Find where the given text appears and provide that cell's center as [X, Y] coordinate. 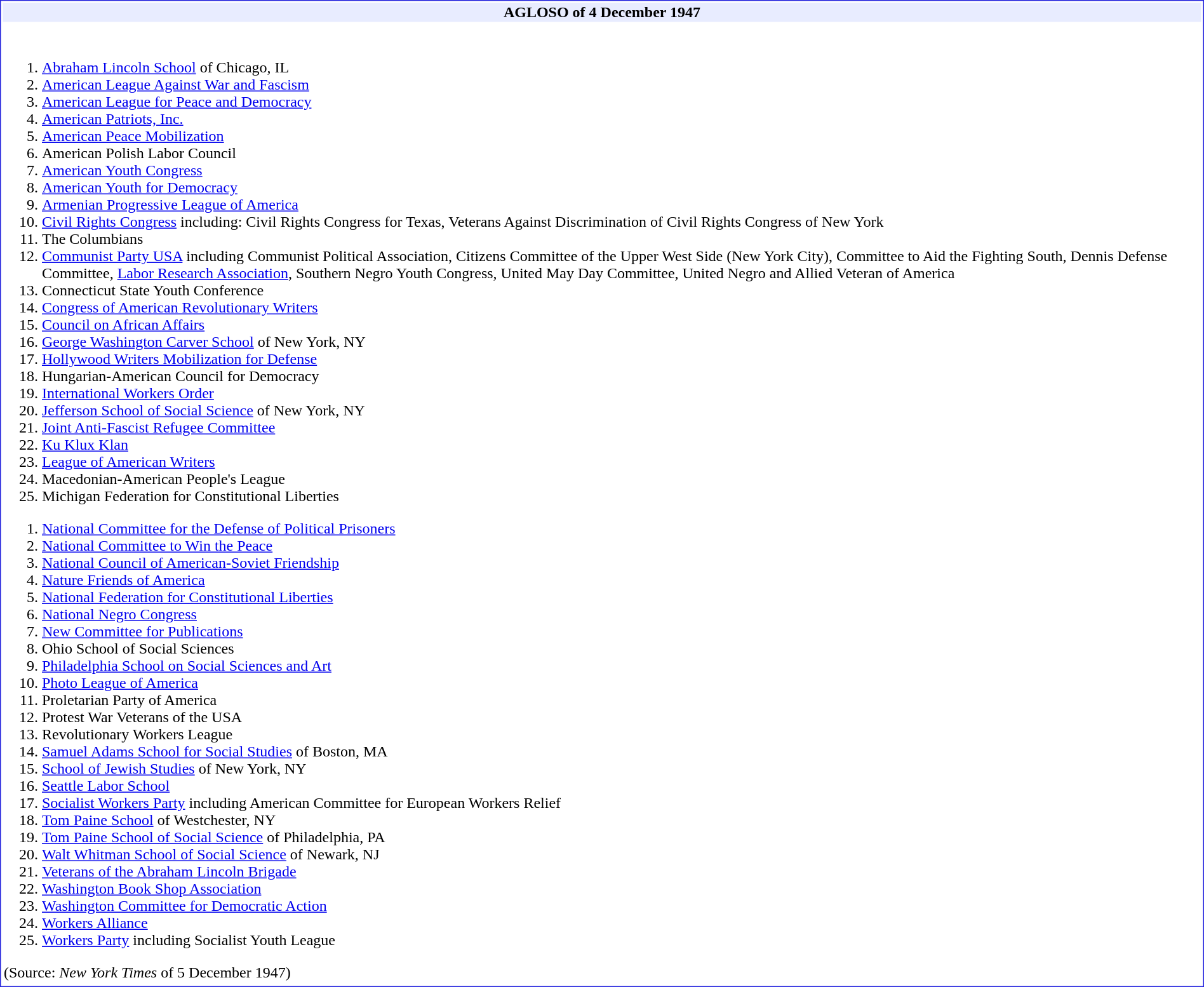
AGLOSO of 4 December 1947 [602, 12]
